Provide the (x, y) coordinate of the cell's center where the given text is located.  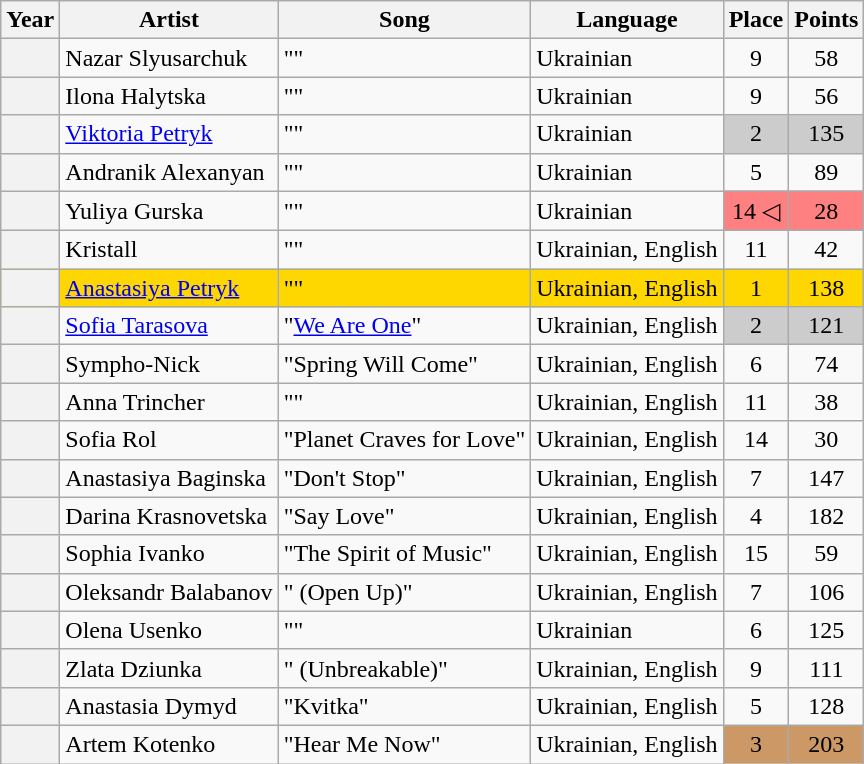
1 (756, 288)
"Say Love" (404, 516)
135 (826, 134)
Andranik Alexanyan (169, 172)
3 (756, 744)
Artist (169, 20)
"Spring Will Come" (404, 364)
182 (826, 516)
Kristall (169, 250)
" (Open Up)" (404, 592)
Place (756, 20)
Yuliya Gurska (169, 211)
Olena Usenko (169, 630)
42 (826, 250)
Sofia Tarasova (169, 326)
74 (826, 364)
Artem Kotenko (169, 744)
Ilona Halytska (169, 96)
Viktoria Petryk (169, 134)
Sophia Ivanko (169, 554)
Nazar Slyusarchuk (169, 58)
"The Spirit of Music" (404, 554)
28 (826, 211)
Oleksandr Balabanov (169, 592)
121 (826, 326)
58 (826, 58)
125 (826, 630)
59 (826, 554)
203 (826, 744)
Anastasia Dymyd (169, 706)
Zlata Dziunka (169, 668)
89 (826, 172)
147 (826, 478)
30 (826, 440)
4 (756, 516)
Song (404, 20)
38 (826, 402)
"Hear Me Now" (404, 744)
Anastasiya Baginska (169, 478)
14 ◁ (756, 211)
Sofia Rol (169, 440)
"Planet Craves for Love" (404, 440)
111 (826, 668)
Language (627, 20)
"Kvitka" (404, 706)
106 (826, 592)
Points (826, 20)
15 (756, 554)
Anastasiya Petryk (169, 288)
138 (826, 288)
Anna Trincher (169, 402)
128 (826, 706)
Sympho-Nick (169, 364)
56 (826, 96)
"Don't Stop" (404, 478)
" (Unbreakable)" (404, 668)
14 (756, 440)
Year (30, 20)
Darina Krasnovetska (169, 516)
"We Are One" (404, 326)
